Output the [x, y] coordinate of the center of the cell containing the given text.  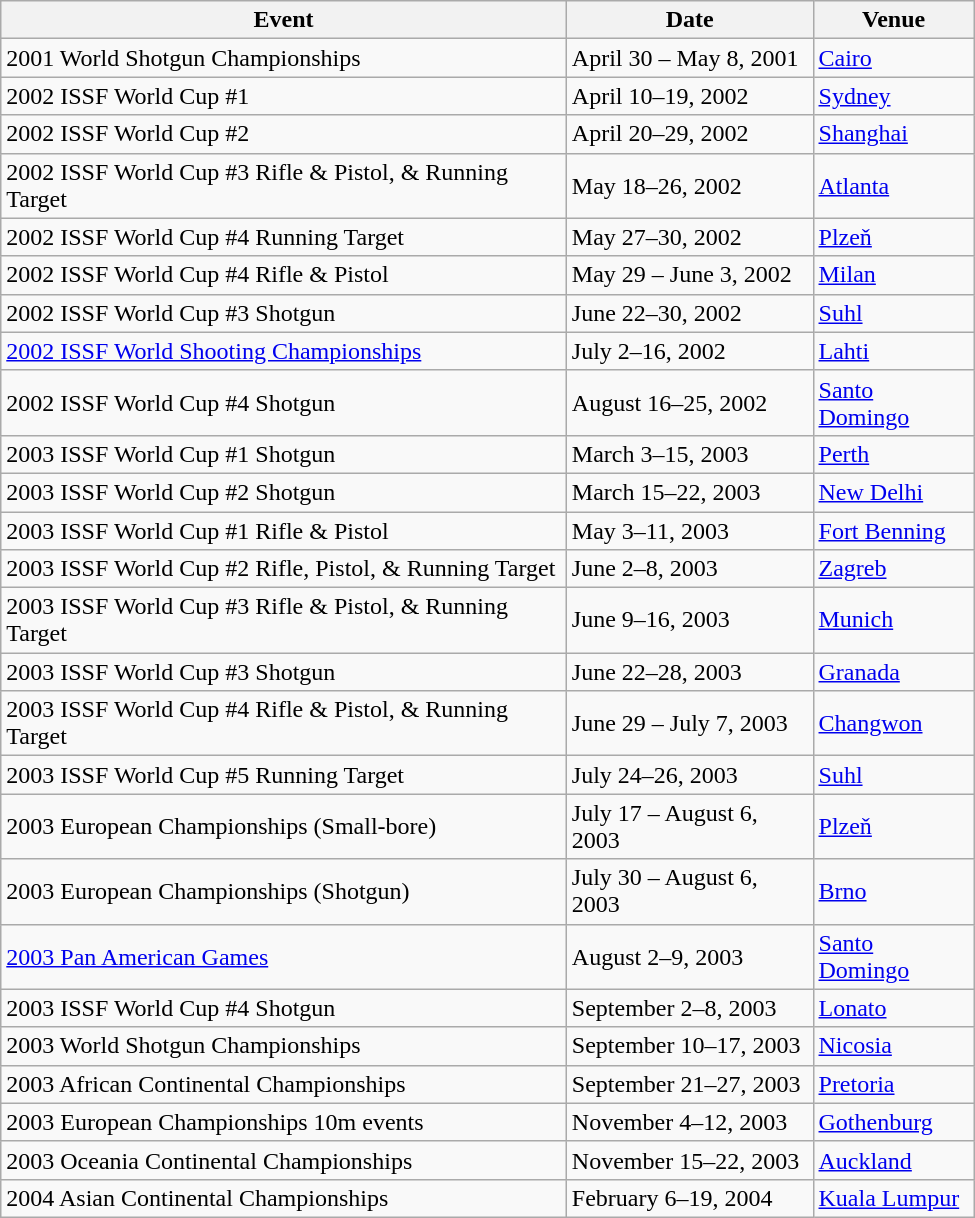
May 29 – June 3, 2002 [690, 275]
2003 African Continental Championships [284, 1084]
Shanghai [894, 134]
August 2–9, 2003 [690, 956]
June 29 – July 7, 2003 [690, 724]
2002 ISSF World Cup #4 Shotgun [284, 402]
Gothenburg [894, 1122]
2003 World Shotgun Championships [284, 1046]
September 2–8, 2003 [690, 1008]
2003 ISSF World Cup #1 Rifle & Pistol [284, 531]
2002 ISSF World Cup #1 [284, 96]
Granada [894, 672]
Date [690, 20]
2002 ISSF World Cup #3 Shotgun [284, 313]
Pretoria [894, 1084]
May 18–26, 2002 [690, 186]
Kuala Lumpur [894, 1198]
2003 ISSF World Cup #4 Rifle & Pistol, & Running Target [284, 724]
Nicosia [894, 1046]
June 22–30, 2002 [690, 313]
Changwon [894, 724]
June 9–16, 2003 [690, 620]
November 4–12, 2003 [690, 1122]
2002 ISSF World Cup #4 Running Target [284, 237]
Cairo [894, 58]
February 6–19, 2004 [690, 1198]
June 2–8, 2003 [690, 569]
Brno [894, 892]
Atlanta [894, 186]
Munich [894, 620]
Fort Benning [894, 531]
2002 ISSF World Cup #2 [284, 134]
Sydney [894, 96]
2002 ISSF World Shooting Championships [284, 351]
July 30 – August 6, 2003 [690, 892]
2003 ISSF World Cup #4 Shotgun [284, 1008]
Auckland [894, 1160]
Lonato [894, 1008]
2002 ISSF World Cup #3 Rifle & Pistol, & Running Target [284, 186]
2003 ISSF World Cup #3 Shotgun [284, 672]
2003 ISSF World Cup #2 Rifle, Pistol, & Running Target [284, 569]
2001 World Shotgun Championships [284, 58]
May 3–11, 2003 [690, 531]
June 22–28, 2003 [690, 672]
September 21–27, 2003 [690, 1084]
Event [284, 20]
Perth [894, 454]
July 17 – August 6, 2003 [690, 826]
Venue [894, 20]
May 27–30, 2002 [690, 237]
Milan [894, 275]
2003 Oceania Continental Championships [284, 1160]
July 2–16, 2002 [690, 351]
2003 ISSF World Cup #1 Shotgun [284, 454]
April 20–29, 2002 [690, 134]
July 24–26, 2003 [690, 775]
April 10–19, 2002 [690, 96]
Zagreb [894, 569]
New Delhi [894, 492]
2003 Pan American Games [284, 956]
2003 European Championships (Small-bore) [284, 826]
April 30 – May 8, 2001 [690, 58]
2003 European Championships 10m events [284, 1122]
March 15–22, 2003 [690, 492]
2002 ISSF World Cup #4 Rifle & Pistol [284, 275]
2003 ISSF World Cup #2 Shotgun [284, 492]
September 10–17, 2003 [690, 1046]
2003 ISSF World Cup #3 Rifle & Pistol, & Running Target [284, 620]
March 3–15, 2003 [690, 454]
November 15–22, 2003 [690, 1160]
2004 Asian Continental Championships [284, 1198]
Lahti [894, 351]
August 16–25, 2002 [690, 402]
2003 European Championships (Shotgun) [284, 892]
2003 ISSF World Cup #5 Running Target [284, 775]
